Capture the cell that displays the provided text and extract its (x, y) central coordinate. 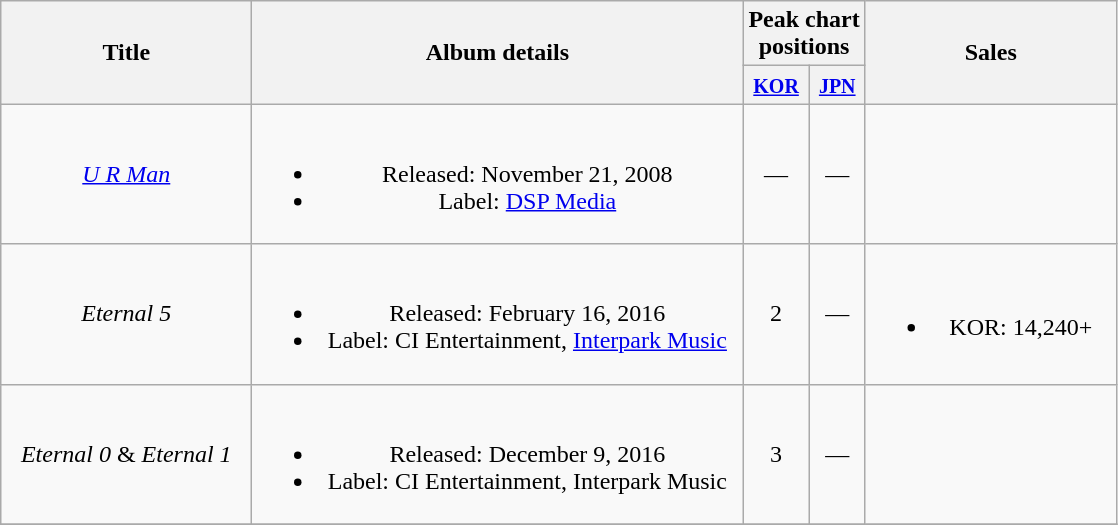
Title (126, 52)
Eternal 5 (126, 314)
2 (776, 314)
KOR: 14,240+ (990, 314)
3 (776, 454)
Released: December 9, 2016Label: CI Entertainment, Interpark Music (498, 454)
Peak chart positions (804, 34)
U R Man (126, 174)
KOR (776, 85)
Album details (498, 52)
JPN (837, 85)
Eternal 0 & Eternal 1 (126, 454)
Released: February 16, 2016Label: CI Entertainment, Interpark Music (498, 314)
Sales (990, 52)
Released: November 21, 2008Label: DSP Media (498, 174)
